For the text-containing cell, return its midpoint in [X, Y] coordinate format. 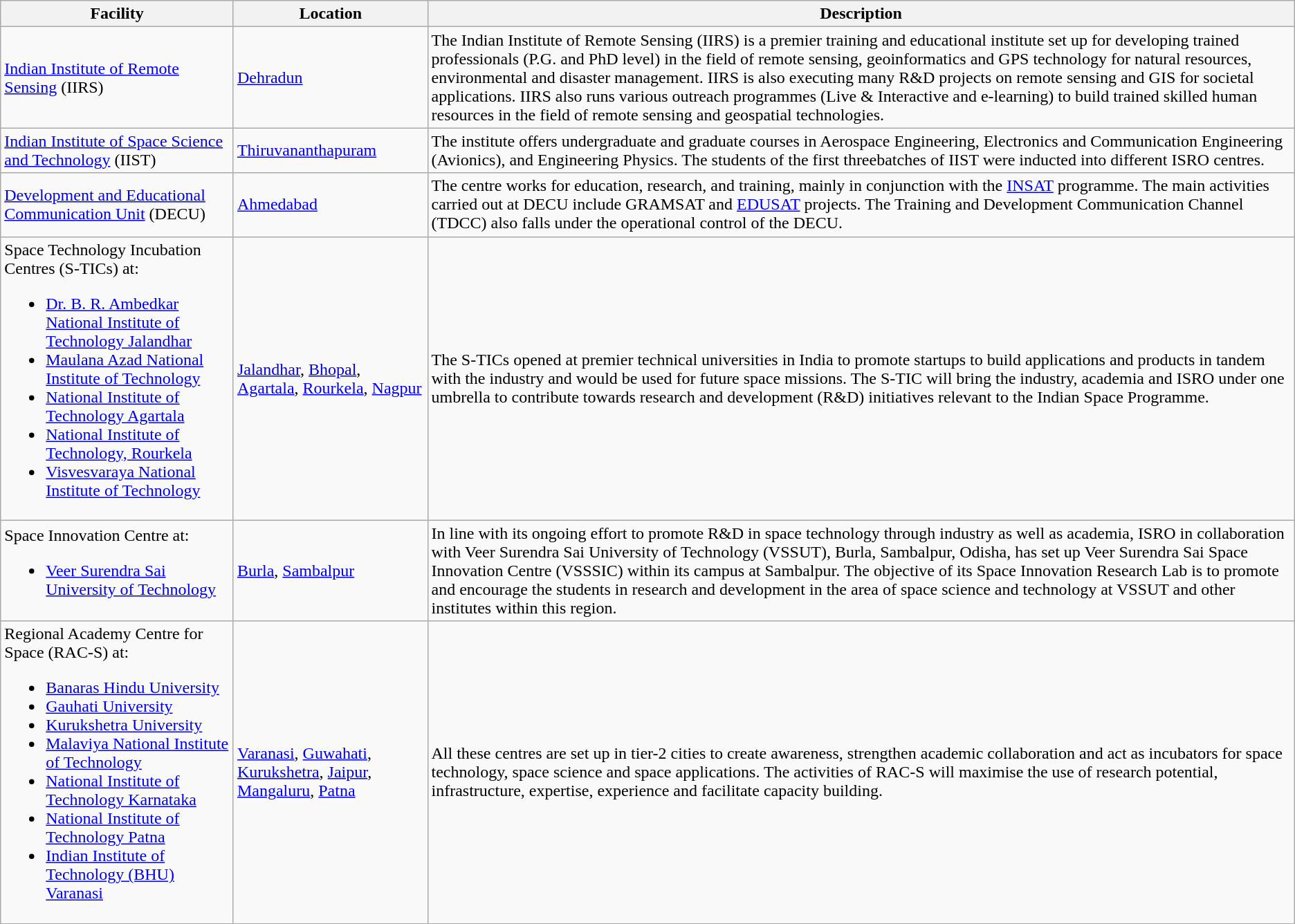
Jalandhar, Bhopal, Agartala, Rourkela, Nagpur [331, 378]
Indian Institute of Remote Sensing (IIRS) [118, 77]
Description [861, 14]
Thiruvananthapuram [331, 151]
Space Innovation Centre at:Veer Surendra Sai University of Technology [118, 571]
Ahmedabad [331, 205]
Facility [118, 14]
Indian Institute of Space Science and Technology (IIST) [118, 151]
Location [331, 14]
Development and Educational Communication Unit (DECU) [118, 205]
Burla, Sambalpur [331, 571]
Dehradun [331, 77]
Varanasi, Guwahati, Kurukshetra, Jaipur, Mangaluru, Patna [331, 772]
